Search for the cell housing the specified text and yield its [x, y] center coordinate. 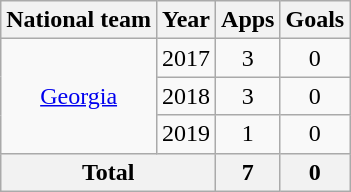
Total [108, 172]
2018 [186, 96]
2017 [186, 58]
7 [248, 172]
Apps [248, 20]
Year [186, 20]
1 [248, 134]
Goals [315, 20]
2019 [186, 134]
National team [79, 20]
Georgia [79, 96]
